Pinpoint the cell where the given text exists, returning its (X, Y) midpoint coordinate. 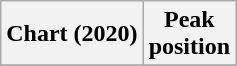
Peakposition (189, 34)
Chart (2020) (72, 34)
